Return (X, Y) of the center of cell containing provided text 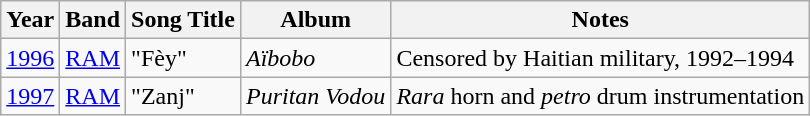
Rara horn and petro drum instrumentation (600, 96)
1996 (30, 58)
Censored by Haitian military, 1992–1994 (600, 58)
Notes (600, 20)
Band (93, 20)
Aïbobo (315, 58)
"Zanj" (184, 96)
"Fèy" (184, 58)
Album (315, 20)
Year (30, 20)
Song Title (184, 20)
Puritan Vodou (315, 96)
1997 (30, 96)
